Pinpoint the cell where the given text exists, returning its [x, y] midpoint coordinate. 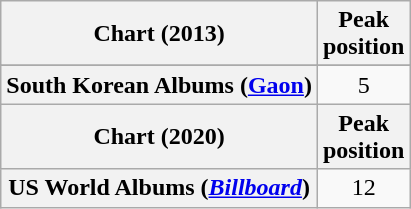
South Korean Albums (Gaon) [160, 85]
Chart (2013) [160, 34]
5 [363, 85]
Chart (2020) [160, 136]
12 [363, 188]
US World Albums (Billboard) [160, 188]
